Detect which cell encompasses the target text, then output its [x, y] center coordinate. 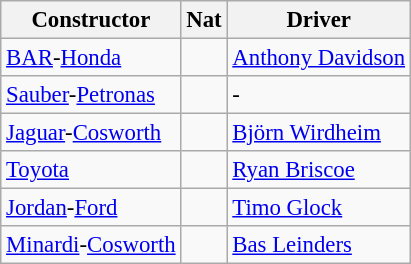
Sauber-Petronas [91, 95]
Minardi-Cosworth [91, 245]
Björn Wirdheim [318, 133]
Timo Glock [318, 208]
Nat [204, 20]
Bas Leinders [318, 245]
Jaguar-Cosworth [91, 133]
- [318, 95]
BAR-Honda [91, 58]
Toyota [91, 170]
Constructor [91, 20]
Ryan Briscoe [318, 170]
Jordan-Ford [91, 208]
Driver [318, 20]
Anthony Davidson [318, 58]
